Find where the given text appears and provide that cell's center as [x, y] coordinate. 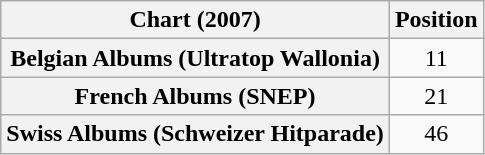
Chart (2007) [196, 20]
Swiss Albums (Schweizer Hitparade) [196, 134]
Belgian Albums (Ultratop Wallonia) [196, 58]
11 [436, 58]
46 [436, 134]
Position [436, 20]
French Albums (SNEP) [196, 96]
21 [436, 96]
